From the cell containing the given text, extract its center point as (X, Y) coordinate. 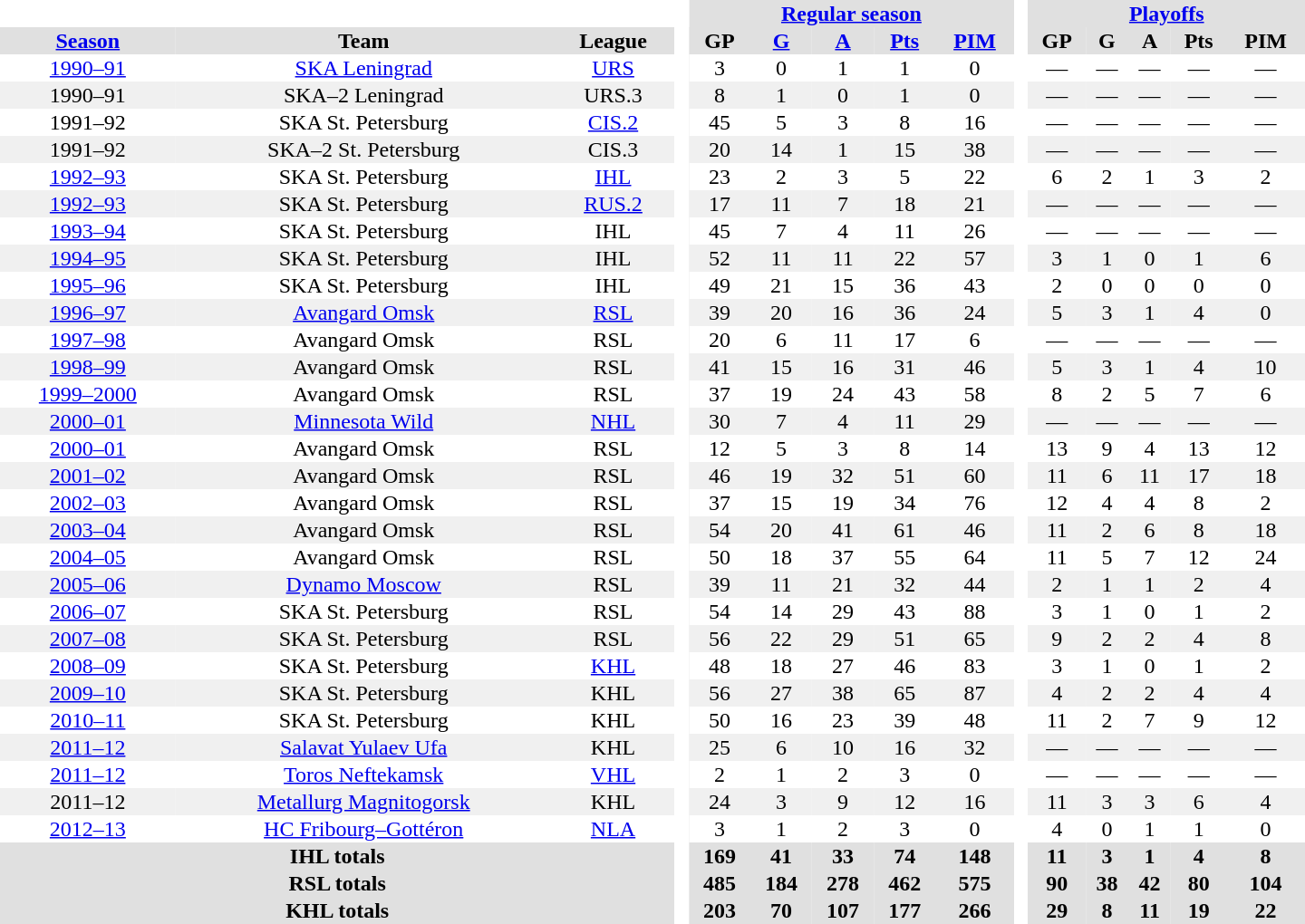
1998–99 (88, 367)
CIS.2 (614, 122)
Team (364, 41)
278 (843, 883)
74 (904, 856)
URS (614, 68)
Minnesota Wild (364, 421)
80 (1198, 883)
58 (975, 394)
1994–95 (88, 258)
33 (843, 856)
2012–13 (88, 829)
Season (88, 41)
575 (975, 883)
2010–11 (88, 720)
266 (975, 910)
Dynamo Moscow (364, 584)
203 (720, 910)
107 (843, 910)
64 (975, 557)
184 (781, 883)
57 (975, 258)
Regular season (852, 14)
2002–03 (88, 503)
NLA (614, 829)
1999–2000 (88, 394)
SKA–2 Leningrad (364, 95)
IHL totals (337, 856)
104 (1265, 883)
1997–98 (88, 340)
SKA Leningrad (364, 68)
25 (720, 747)
2005–06 (88, 584)
RSL totals (337, 883)
2003–04 (88, 530)
URS.3 (614, 95)
462 (904, 883)
1993–94 (88, 231)
2009–10 (88, 693)
61 (904, 530)
31 (904, 367)
52 (720, 258)
Metallurg Magnitogorsk (364, 802)
44 (975, 584)
2004–05 (88, 557)
1995–96 (88, 285)
26 (975, 231)
60 (975, 476)
148 (975, 856)
2008–09 (88, 666)
KHL totals (337, 910)
55 (904, 557)
VHL (614, 775)
HC Fribourg–Gottéron (364, 829)
49 (720, 285)
88 (975, 611)
Playoffs (1167, 14)
87 (975, 693)
1996–97 (88, 313)
485 (720, 883)
76 (975, 503)
34 (904, 503)
NHL (614, 421)
2001–02 (88, 476)
30 (720, 421)
Salavat Yulaev Ufa (364, 747)
League (614, 41)
CIS.3 (614, 149)
177 (904, 910)
83 (975, 666)
2007–08 (88, 639)
RUS.2 (614, 204)
70 (781, 910)
SKA–2 St. Petersburg (364, 149)
90 (1057, 883)
169 (720, 856)
Toros Neftekamsk (364, 775)
42 (1149, 883)
2006–07 (88, 611)
